From the cell containing the given text, extract its center point as (X, Y) coordinate. 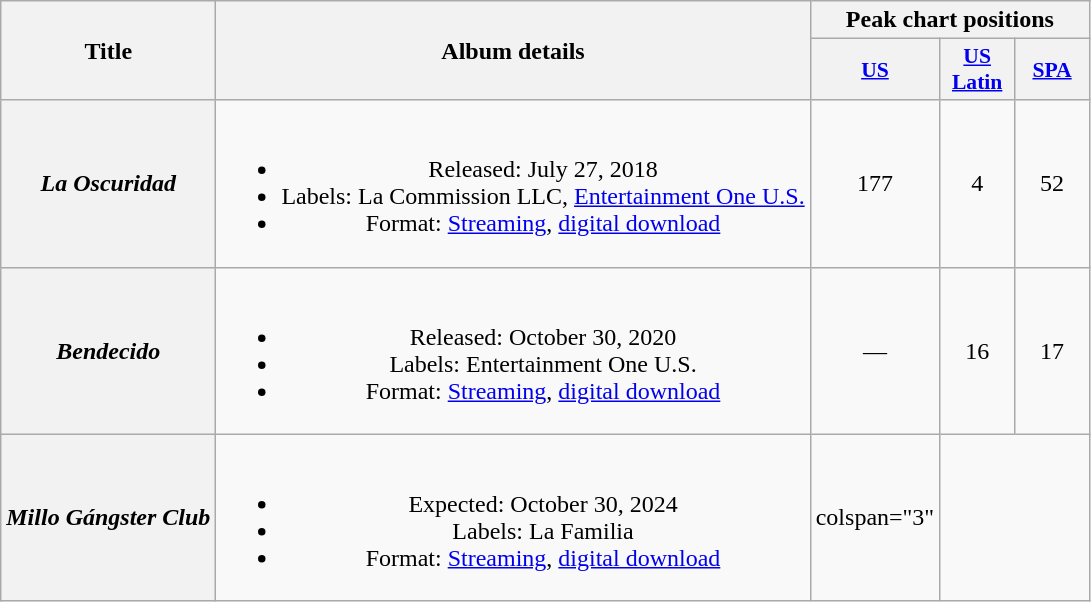
USLatin (978, 70)
SPA (1052, 70)
Released: July 27, 2018Labels: La Commission LLC, Entertainment One U.S.Format: Streaming, digital download (513, 184)
Peak chart positions (950, 20)
Expected: October 30, 2024Labels: La FamiliaFormat: Streaming, digital download (513, 518)
17 (1052, 350)
Released: October 30, 2020Labels: Entertainment One U.S.Format: Streaming, digital download (513, 350)
52 (1052, 184)
Title (108, 50)
Millo Gángster Club (108, 518)
Album details (513, 50)
US (875, 70)
4 (978, 184)
177 (875, 184)
16 (978, 350)
— (875, 350)
La Oscuridad (108, 184)
Bendecido (108, 350)
colspan="3" (875, 518)
